Extract the [X, Y] coordinate from the center of the cell holding the provided text.  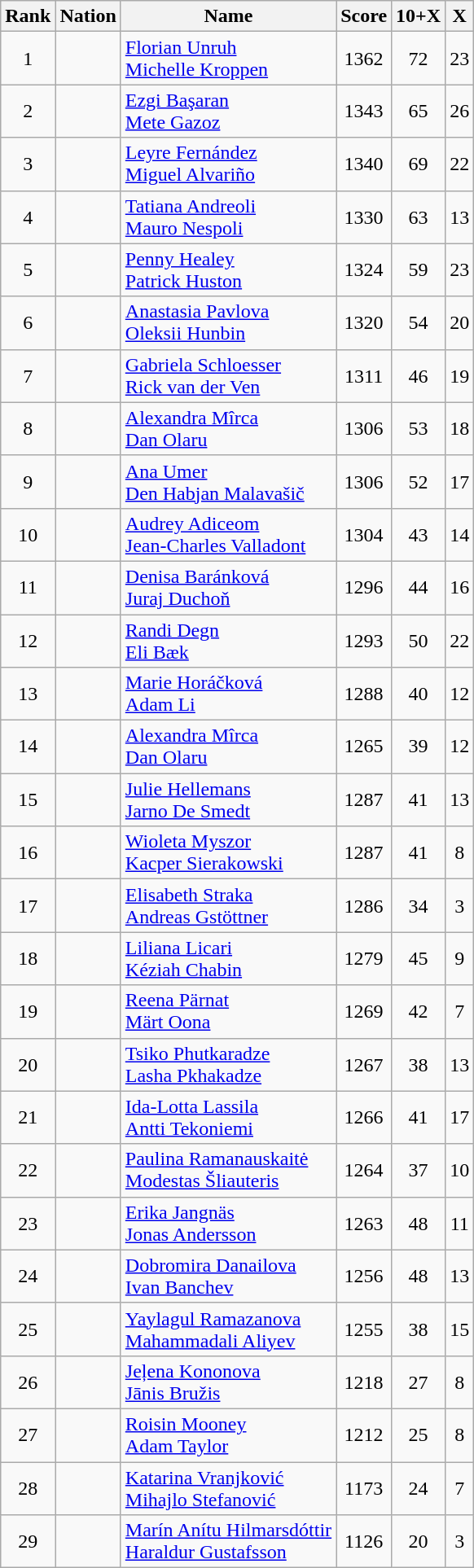
1263 [364, 1223]
1267 [364, 1065]
1264 [364, 1171]
1340 [364, 164]
59 [419, 270]
Paulina RamanauskaitėModestas Šliauteris [228, 1171]
Wioleta MyszorKacper Sierakowski [228, 853]
1362 [364, 59]
Gabriela SchloesserRick van der Ven [228, 376]
43 [419, 534]
5 [28, 270]
21 [28, 1117]
34 [419, 905]
Leyre FernándezMiguel Alvariño [228, 164]
1296 [364, 588]
Anastasia PavlovaOleksii Hunbin [228, 322]
Roisin MooneyAdam Taylor [228, 1434]
Tsiko PhutkaradzeLasha Pkhakadze [228, 1065]
50 [419, 640]
Rank [28, 16]
10+X [419, 16]
40 [419, 694]
1173 [364, 1488]
44 [419, 588]
1288 [364, 694]
Penny HealeyPatrick Huston [228, 270]
Marie HoráčkováAdam Li [228, 694]
46 [419, 376]
Ezgi BaşaranMete Gazoz [228, 111]
1330 [364, 217]
Marín Anítu HilmarsdóttirHaraldur Gustafsson [228, 1542]
Denisa BaránkováJuraj Duchoň [228, 588]
Julie HellemansJarno De Smedt [228, 799]
1304 [364, 534]
63 [419, 217]
Katarina VranjkovićMihajlo Stefanović [228, 1488]
72 [419, 59]
1 [28, 59]
1279 [364, 959]
1266 [364, 1117]
37 [419, 1171]
Erika JangnäsJonas Andersson [228, 1223]
1255 [364, 1329]
1320 [364, 322]
Florian UnruhMichelle Kroppen [228, 59]
29 [28, 1542]
4 [28, 217]
1343 [364, 111]
Tatiana AndreoliMauro Nespoli [228, 217]
Jeļena KononovaJānis Bružis [228, 1382]
Liliana LicariKéziah Chabin [228, 959]
Yaylagul RamazanovaMahammadali Aliyev [228, 1329]
52 [419, 482]
1324 [364, 270]
1311 [364, 376]
1269 [364, 1011]
28 [28, 1488]
1126 [364, 1542]
42 [419, 1011]
Dobromira DanailovaIvan Banchev [228, 1277]
1218 [364, 1382]
65 [419, 111]
6 [28, 322]
69 [419, 164]
Elisabeth StrakaAndreas Gstöttner [228, 905]
39 [419, 747]
Nation [88, 16]
Ana UmerDen Habjan Malavašič [228, 482]
1256 [364, 1277]
Ida-Lotta LassilaAntti Tekoniemi [228, 1117]
Audrey AdiceomJean-Charles Valladont [228, 534]
2 [28, 111]
1286 [364, 905]
Score [364, 16]
Reena PärnatMärt Oona [228, 1011]
Name [228, 16]
54 [419, 322]
1265 [364, 747]
1293 [364, 640]
53 [419, 428]
Randi DegnEli Bæk [228, 640]
45 [419, 959]
X [459, 16]
1212 [364, 1434]
